Output the (x, y) coordinate of the center of the cell containing the given text.  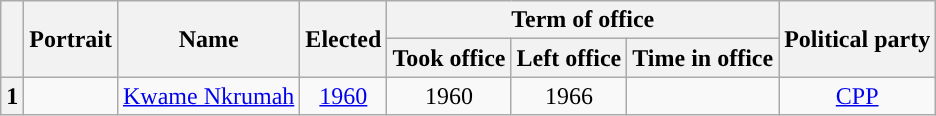
CPP (858, 96)
1 (12, 96)
Political party (858, 39)
Kwame Nkrumah (208, 96)
Left office (569, 58)
Portrait (71, 39)
1966 (569, 96)
Name (208, 39)
Elected (344, 39)
Took office (449, 58)
Time in office (703, 58)
Term of office (583, 20)
